Identify which cell holds the provided text, then report its (x, y) central coordinate. 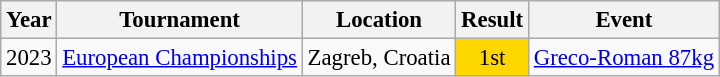
Result (492, 20)
Location (379, 20)
European Championships (180, 58)
2023 (29, 58)
Event (624, 20)
Year (29, 20)
Zagreb, Croatia (379, 58)
Tournament (180, 20)
Greco-Roman 87kg (624, 58)
1st (492, 58)
